Return (X, Y) of the center of cell containing provided text 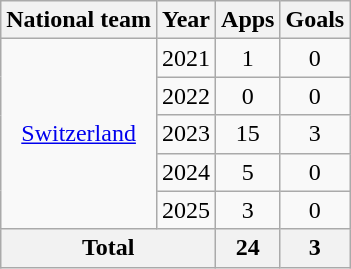
Year (186, 20)
Apps (248, 20)
2025 (186, 210)
2021 (186, 58)
15 (248, 134)
2023 (186, 134)
Switzerland (79, 134)
Total (108, 248)
1 (248, 58)
Goals (315, 20)
5 (248, 172)
2022 (186, 96)
24 (248, 248)
2024 (186, 172)
National team (79, 20)
